Output the [x, y] coordinate of the center of the cell containing the given text.  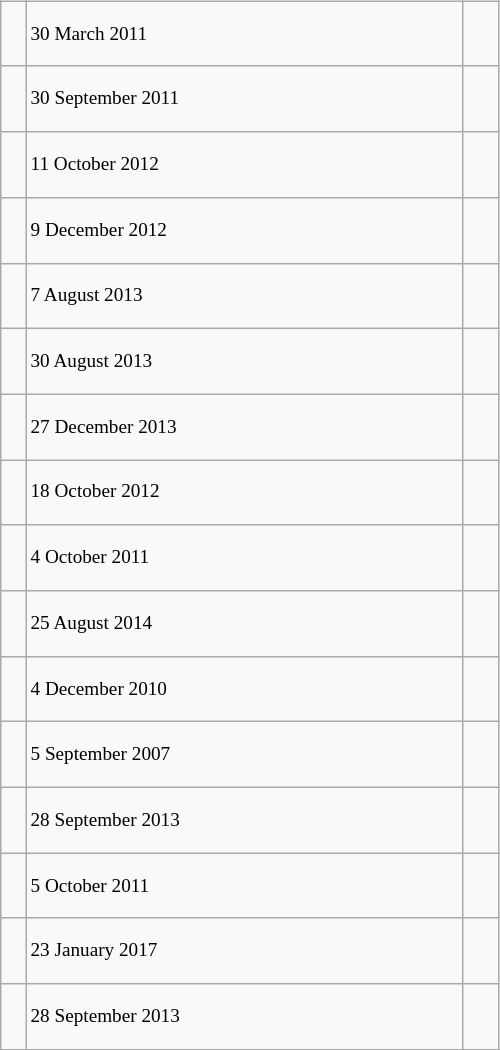
27 December 2013 [244, 427]
5 September 2007 [244, 755]
18 October 2012 [244, 493]
7 August 2013 [244, 296]
5 October 2011 [244, 886]
9 December 2012 [244, 231]
11 October 2012 [244, 165]
4 October 2011 [244, 558]
25 August 2014 [244, 624]
30 September 2011 [244, 99]
30 August 2013 [244, 362]
4 December 2010 [244, 689]
23 January 2017 [244, 951]
30 March 2011 [244, 34]
